Locate the cell with the specified text and output its (X, Y) center coordinate. 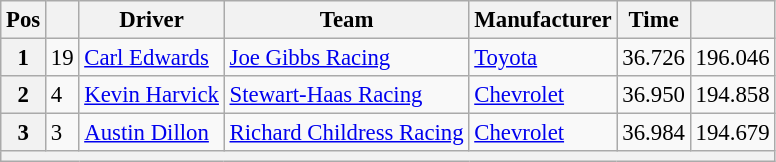
Stewart-Haas Racing (346, 95)
Austin Dillon (152, 133)
36.984 (654, 133)
194.679 (732, 133)
Team (346, 20)
2 (24, 95)
194.858 (732, 95)
1 (24, 58)
Time (654, 20)
Toyota (543, 58)
19 (62, 58)
Driver (152, 20)
Richard Childress Racing (346, 133)
Carl Edwards (152, 58)
36.950 (654, 95)
Pos (24, 20)
Joe Gibbs Racing (346, 58)
36.726 (654, 58)
4 (62, 95)
196.046 (732, 58)
Kevin Harvick (152, 95)
Manufacturer (543, 20)
